Extract the (X, Y) coordinate from the center of the cell holding the provided text.  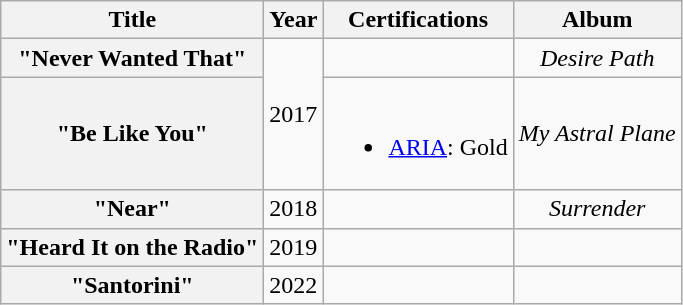
"Santorini" (132, 285)
2022 (294, 285)
My Astral Plane (597, 134)
"Near" (132, 209)
Desire Path (597, 58)
2019 (294, 247)
"Heard It on the Radio" (132, 247)
Album (597, 20)
Certifications (418, 20)
2017 (294, 114)
Title (132, 20)
"Be Like You" (132, 134)
"Never Wanted That" (132, 58)
Surrender (597, 209)
2018 (294, 209)
Year (294, 20)
ARIA: Gold (418, 134)
